Output the (x, y) coordinate of the center of the cell containing the given text.  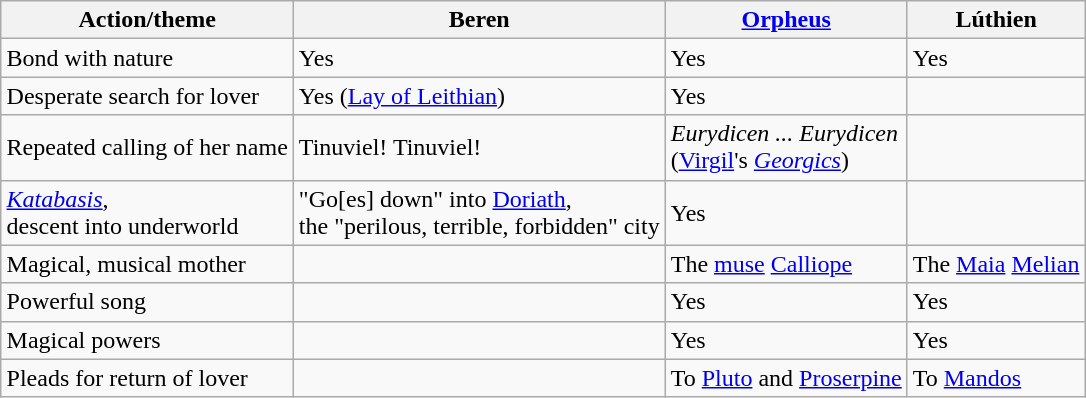
Lúthien (996, 20)
Orpheus (786, 20)
"Go[es] down" into Doriath,the "perilous, terrible, forbidden" city (479, 212)
Action/theme (147, 20)
Pleads for return of lover (147, 378)
The Maia Melian (996, 264)
Eurydicen ... Eurydicen(Virgil's Georgics) (786, 148)
Yes (Lay of Leithian) (479, 96)
Bond with nature (147, 58)
Katabasis,descent into underworld (147, 212)
Powerful song (147, 302)
Beren (479, 20)
Tinuviel! Tinuviel! (479, 148)
The muse Calliope (786, 264)
Magical powers (147, 340)
Desperate search for lover (147, 96)
Magical, musical mother (147, 264)
Repeated calling of her name (147, 148)
To Mandos (996, 378)
To Pluto and Proserpine (786, 378)
